Extract the [x, y] coordinate from the center of the cell holding the provided text.  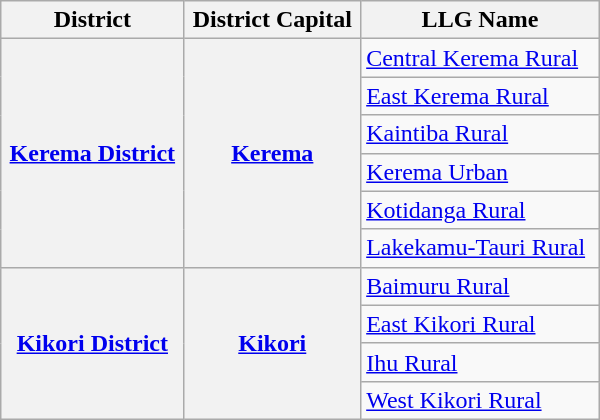
LLG Name [480, 20]
Kikori District [92, 343]
Kerema [272, 153]
Kotidanga Rural [480, 210]
East Kerema Rural [480, 96]
East Kikori Rural [480, 324]
Kerema Urban [480, 172]
Kaintiba Rural [480, 134]
Central Kerema Rural [480, 58]
Baimuru Rural [480, 286]
District [92, 20]
Ihu Rural [480, 362]
Kikori [272, 343]
District Capital [272, 20]
Kerema District [92, 153]
Lakekamu-Tauri Rural [480, 248]
West Kikori Rural [480, 400]
